Capture the cell that displays the provided text and extract its (x, y) central coordinate. 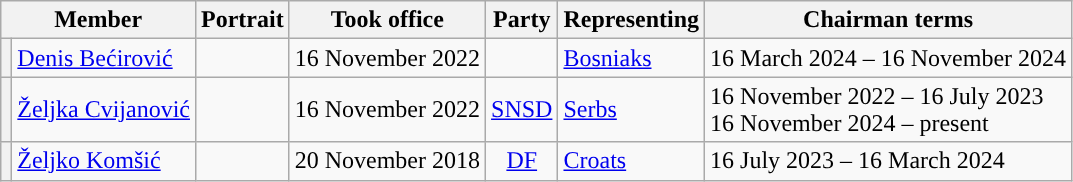
16 July 2023 – 16 March 2024 (888, 161)
Croats (632, 161)
20 November 2018 (387, 161)
Party (522, 20)
Portrait (242, 20)
16 March 2024 – 16 November 2024 (888, 58)
Member (98, 20)
SNSD (522, 110)
Denis Bećirović (104, 58)
Chairman terms (888, 20)
DF (522, 161)
Representing (632, 20)
Željko Komšić (104, 161)
Serbs (632, 110)
Bosniaks (632, 58)
Took office (387, 20)
16 November 2022 – 16 July 2023 16 November 2024 – present (888, 110)
Željka Cvijanović (104, 110)
